Output the [X, Y] coordinate of the center of the cell containing the given text.  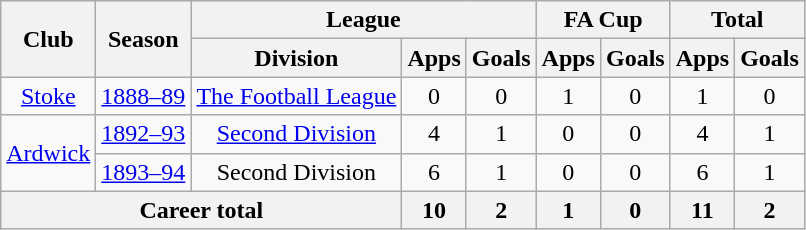
1893–94 [144, 172]
The Football League [296, 96]
League [364, 20]
Club [48, 39]
Total [737, 20]
Ardwick [48, 153]
1892–93 [144, 134]
Season [144, 39]
1888–89 [144, 96]
10 [434, 210]
Career total [202, 210]
Stoke [48, 96]
FA Cup [603, 20]
Division [296, 58]
11 [702, 210]
